From the cell containing the given text, extract its center point as [X, Y] coordinate. 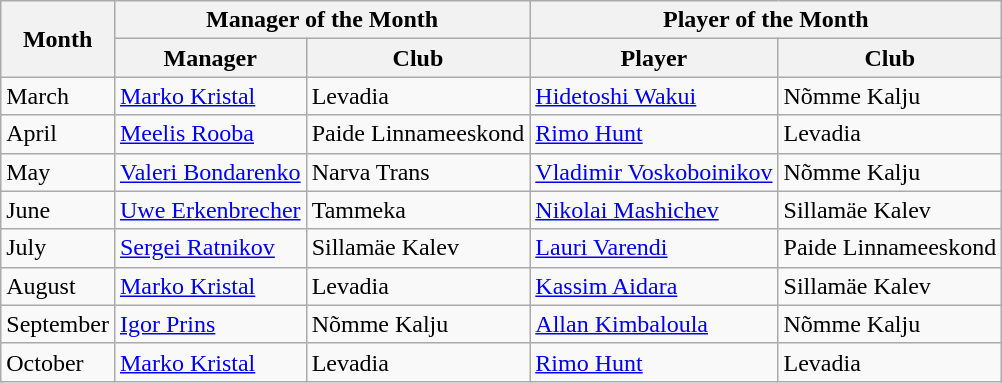
Meelis Rooba [210, 134]
Nikolai Mashichev [654, 210]
July [58, 248]
Kassim Aidara [654, 286]
Igor Prins [210, 324]
Hidetoshi Wakui [654, 96]
March [58, 96]
Player of the Month [766, 20]
Valeri Bondarenko [210, 172]
Vladimir Voskoboinikov [654, 172]
Player [654, 58]
September [58, 324]
October [58, 362]
Tammeka [418, 210]
Narva Trans [418, 172]
Manager of the Month [322, 20]
May [58, 172]
Lauri Varendi [654, 248]
Uwe Erkenbrecher [210, 210]
Allan Kimbaloula [654, 324]
August [58, 286]
April [58, 134]
Month [58, 39]
June [58, 210]
Manager [210, 58]
Sergei Ratnikov [210, 248]
